Return [x, y] of the center of cell containing provided text 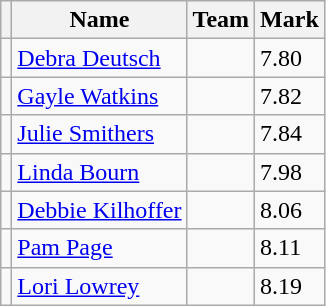
Pam Page [100, 248]
8.11 [290, 248]
7.84 [290, 134]
Linda Bourn [100, 172]
Lori Lowrey [100, 286]
7.80 [290, 58]
7.98 [290, 172]
8.19 [290, 286]
Name [100, 20]
Julie Smithers [100, 134]
Debbie Kilhoffer [100, 210]
Debra Deutsch [100, 58]
8.06 [290, 210]
Gayle Watkins [100, 96]
Mark [290, 20]
Team [221, 20]
7.82 [290, 96]
